For the text-containing cell, return its midpoint in (x, y) coordinate format. 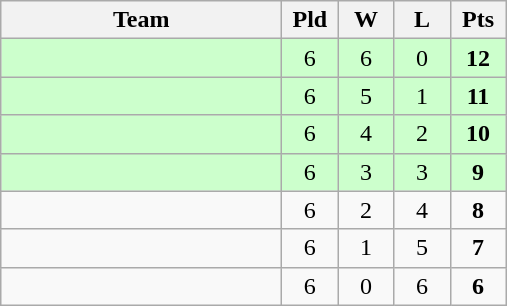
W (366, 20)
Team (142, 20)
11 (478, 96)
8 (478, 210)
9 (478, 172)
7 (478, 248)
Pts (478, 20)
Pld (310, 20)
L (422, 20)
12 (478, 58)
10 (478, 134)
